Extract the (x, y) coordinate from the center of the cell holding the provided text.  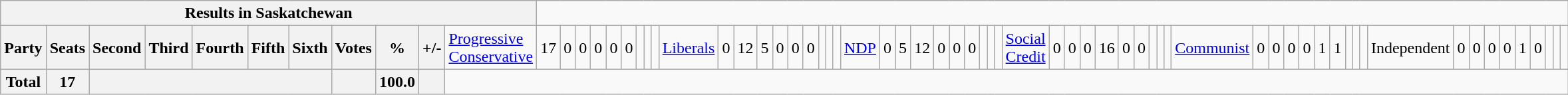
% (396, 48)
Votes (353, 48)
Independent (1410, 48)
Fourth (220, 48)
Party (23, 48)
Results in Saskatchewan (269, 13)
NDP (860, 48)
100.0 (396, 82)
Progressive Conservative (491, 48)
16 (1107, 48)
Communist (1212, 48)
Second (117, 48)
Liberals (689, 48)
Seats (67, 48)
Sixth (310, 48)
Total (23, 82)
Social Credit (1026, 48)
Third (169, 48)
+/- (432, 48)
Fifth (268, 48)
